For the text-containing cell, return its midpoint in [x, y] coordinate format. 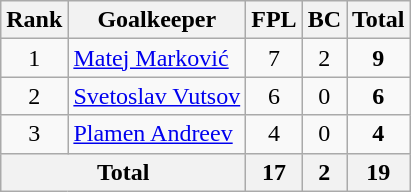
Goalkeeper [157, 20]
17 [274, 172]
Svetoslav Vutsov [157, 96]
Plamen Andreev [157, 134]
Rank [34, 20]
7 [274, 58]
3 [34, 134]
9 [379, 58]
19 [379, 172]
Matej Marković [157, 58]
BC [324, 20]
1 [34, 58]
FPL [274, 20]
